Provide the (x, y) coordinate of the cell's center where the given text is located.  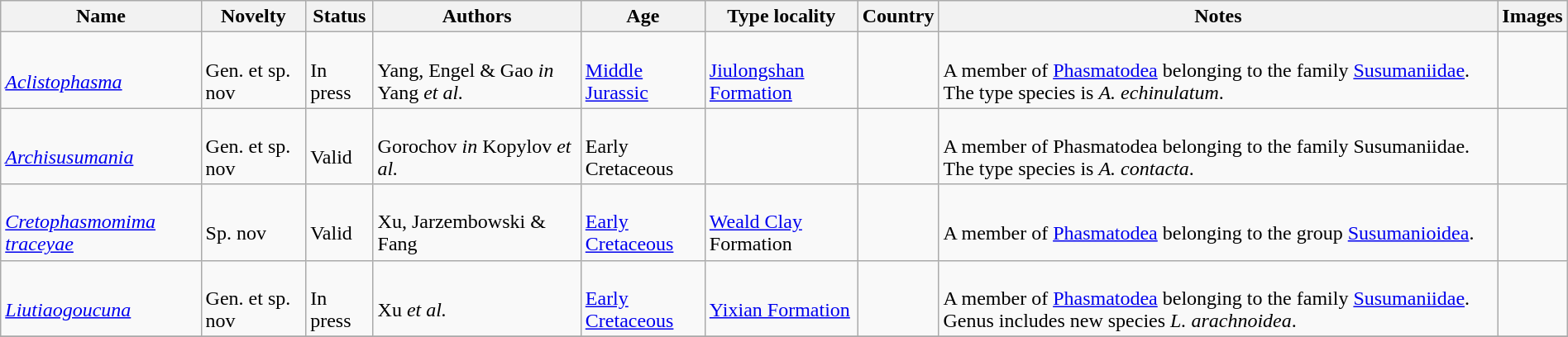
Status (339, 17)
Archisusumania (101, 146)
Jiulongshan Formation (781, 70)
A member of Phasmatodea belonging to the family Susumaniidae. Genus includes new species L. arachnoidea. (1218, 298)
Notes (1218, 17)
Sp. nov (253, 222)
Authors (476, 17)
Yixian Formation (781, 298)
Xu, Jarzembowski & Fang (476, 222)
A member of Phasmatodea belonging to the family Susumaniidae. The type species is A. echinulatum. (1218, 70)
Cretophasmomima traceyae (101, 222)
Liutiaogoucuna (101, 298)
Yang, Engel & Gao in Yang et al. (476, 70)
Weald Clay Formation (781, 222)
Age (643, 17)
Type locality (781, 17)
Images (1532, 17)
Middle Jurassic (643, 70)
Xu et al. (476, 298)
A member of Phasmatodea belonging to the family Susumaniidae. The type species is A. contacta. (1218, 146)
Novelty (253, 17)
A member of Phasmatodea belonging to the group Susumanioidea. (1218, 222)
Name (101, 17)
Aclistophasma (101, 70)
Gorochov in Kopylov et al. (476, 146)
Country (898, 17)
